Identify which cell holds the provided text, then report its (x, y) central coordinate. 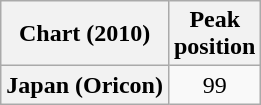
Peakposition (214, 34)
Chart (2010) (85, 34)
Japan (Oricon) (85, 85)
99 (214, 85)
